Identify which cell holds the provided text, then report its [X, Y] central coordinate. 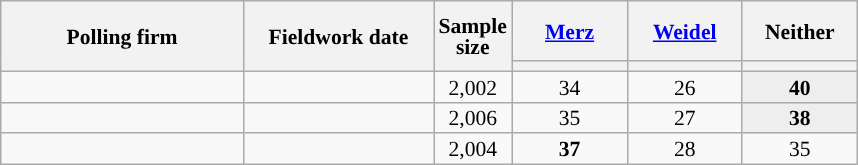
Weidel [684, 31]
2,006 [473, 118]
40 [800, 86]
Merz [570, 31]
26 [684, 86]
Samplesize [473, 36]
37 [570, 150]
38 [800, 118]
34 [570, 86]
Neither [800, 31]
27 [684, 118]
2,004 [473, 150]
Fieldwork date [338, 36]
28 [684, 150]
2,002 [473, 86]
Polling firm [122, 36]
